Find where the given text appears and provide that cell's center as [x, y] coordinate. 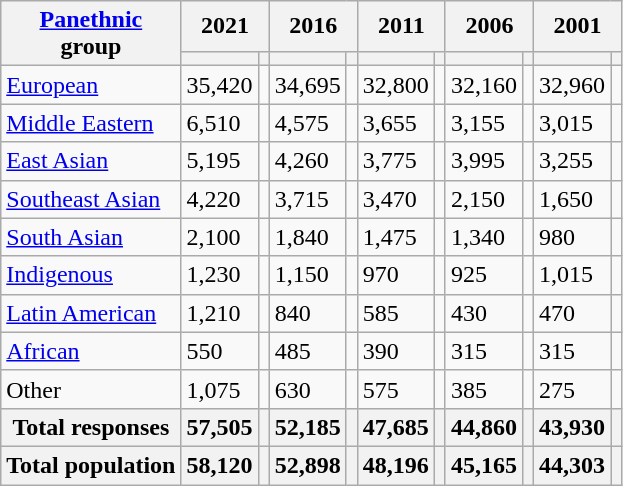
970 [396, 275]
1,650 [572, 199]
2016 [313, 26]
48,196 [396, 465]
2021 [225, 26]
1,840 [308, 237]
Total population [91, 465]
Panethnicgroup [91, 34]
Southeast Asian [91, 199]
390 [396, 351]
3,995 [484, 161]
3,775 [396, 161]
1,475 [396, 237]
32,960 [572, 85]
1,210 [220, 313]
3,470 [396, 199]
Middle Eastern [91, 123]
550 [220, 351]
1,015 [572, 275]
Other [91, 389]
2006 [489, 26]
925 [484, 275]
3,155 [484, 123]
6,510 [220, 123]
43,930 [572, 427]
Indigenous [91, 275]
32,160 [484, 85]
2001 [578, 26]
4,220 [220, 199]
575 [396, 389]
3,655 [396, 123]
1,230 [220, 275]
485 [308, 351]
430 [484, 313]
840 [308, 313]
East Asian [91, 161]
45,165 [484, 465]
Total responses [91, 427]
585 [396, 313]
European [91, 85]
34,695 [308, 85]
470 [572, 313]
Latin American [91, 313]
South Asian [91, 237]
1,150 [308, 275]
1,340 [484, 237]
African [91, 351]
980 [572, 237]
2,150 [484, 199]
44,860 [484, 427]
44,303 [572, 465]
5,195 [220, 161]
2011 [401, 26]
630 [308, 389]
385 [484, 389]
4,575 [308, 123]
3,255 [572, 161]
32,800 [396, 85]
47,685 [396, 427]
2,100 [220, 237]
57,505 [220, 427]
52,898 [308, 465]
1,075 [220, 389]
58,120 [220, 465]
35,420 [220, 85]
52,185 [308, 427]
3,015 [572, 123]
275 [572, 389]
3,715 [308, 199]
4,260 [308, 161]
